Pinpoint the cell where the given text exists, returning its [x, y] midpoint coordinate. 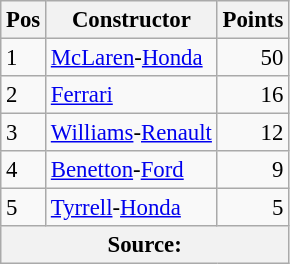
3 [24, 133]
Points [252, 20]
Pos [24, 20]
Williams-Renault [132, 133]
12 [252, 133]
Ferrari [132, 95]
1 [24, 58]
16 [252, 95]
2 [24, 95]
50 [252, 58]
McLaren-Honda [132, 58]
Benetton-Ford [132, 170]
Tyrrell-Honda [132, 208]
9 [252, 170]
Constructor [132, 20]
4 [24, 170]
Source: [145, 245]
